Determine the (x, y) coordinate at the center of the cell enclosing the given text.  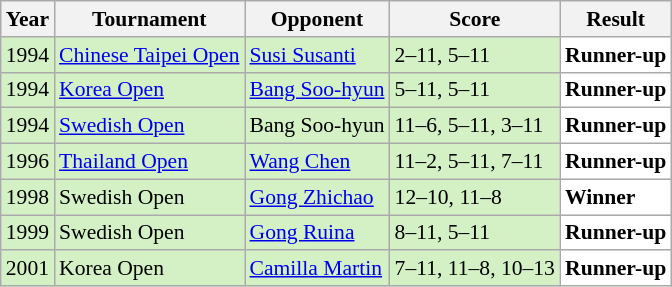
Gong Zhichao (316, 197)
Result (616, 19)
11–2, 5–11, 7–11 (475, 162)
Winner (616, 197)
Gong Ruina (316, 233)
Camilla Martin (316, 269)
5–11, 5–11 (475, 90)
8–11, 5–11 (475, 233)
Chinese Taipei Open (149, 55)
2001 (28, 269)
2–11, 5–11 (475, 55)
1996 (28, 162)
Wang Chen (316, 162)
1998 (28, 197)
Score (475, 19)
Thailand Open (149, 162)
1999 (28, 233)
Opponent (316, 19)
Susi Susanti (316, 55)
7–11, 11–8, 10–13 (475, 269)
Tournament (149, 19)
12–10, 11–8 (475, 197)
11–6, 5–11, 3–11 (475, 126)
Year (28, 19)
